For the text-containing cell, return its midpoint in (X, Y) coordinate format. 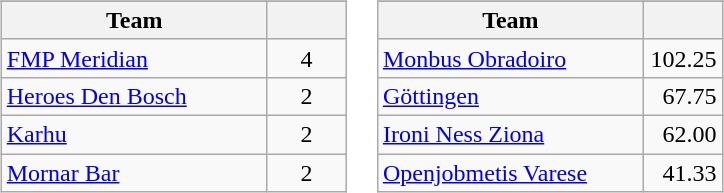
Heroes Den Bosch (134, 96)
67.75 (682, 96)
102.25 (682, 58)
Göttingen (510, 96)
Karhu (134, 134)
62.00 (682, 134)
41.33 (682, 173)
FMP Meridian (134, 58)
4 (306, 58)
Monbus Obradoiro (510, 58)
Mornar Bar (134, 173)
Ironi Ness Ziona (510, 134)
Openjobmetis Varese (510, 173)
